Output the (x, y) coordinate of the center of the cell containing the given text.  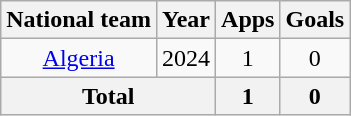
2024 (186, 58)
Year (186, 20)
Total (108, 96)
Apps (248, 20)
Goals (315, 20)
National team (79, 20)
Algeria (79, 58)
